Identify which cell holds the provided text, then report its [x, y] central coordinate. 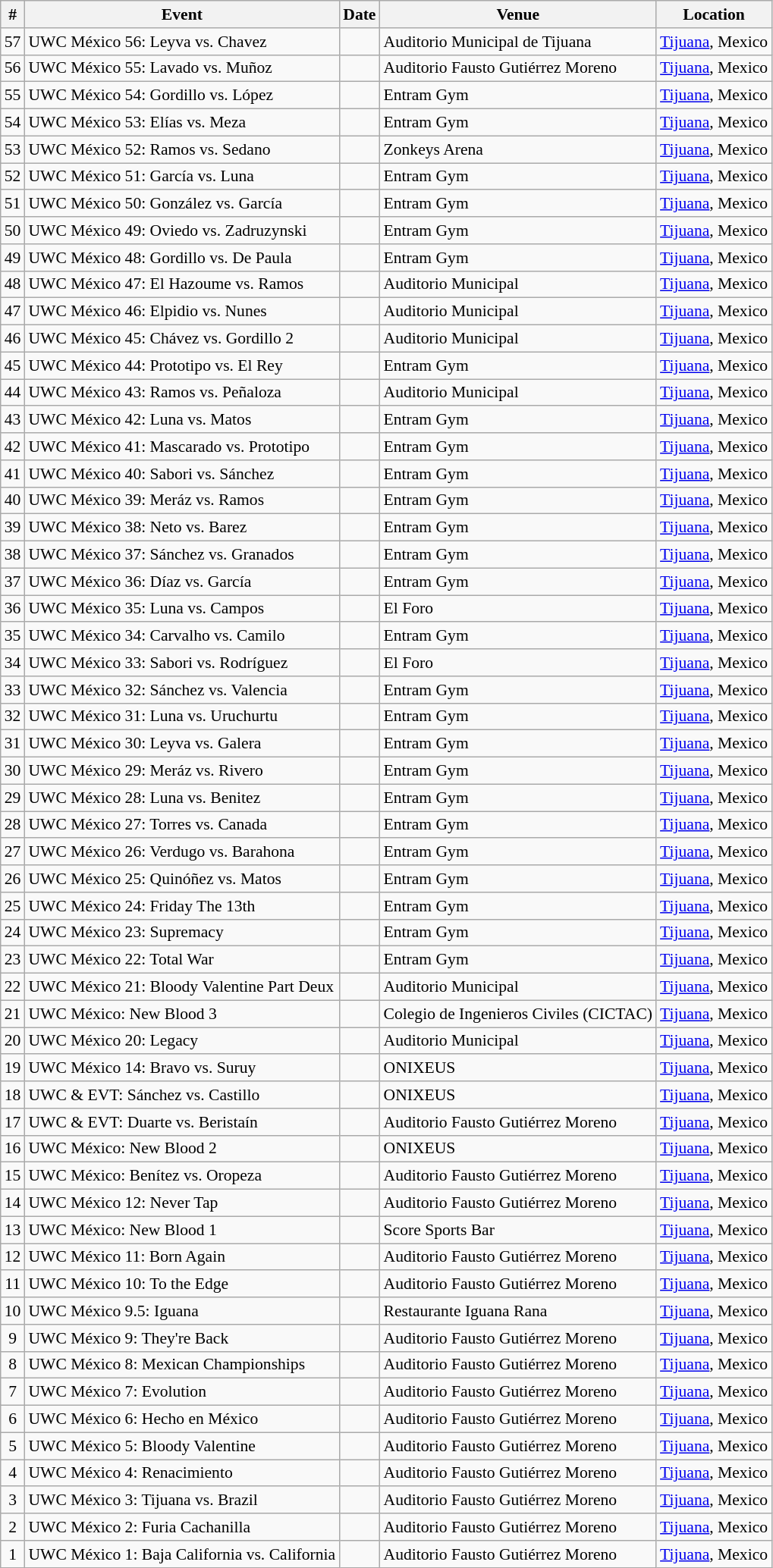
UWC México 4: Renacimiento [182, 1473]
1 [13, 1554]
52 [13, 177]
UWC México 50: González vs. García [182, 204]
15 [13, 1176]
Zonkeys Arena [519, 149]
UWC México 9.5: Iguana [182, 1311]
6 [13, 1419]
42 [13, 447]
UWC México 10: To the Edge [182, 1284]
34 [13, 663]
UWC México 48: Gordillo vs. De Paula [182, 258]
32 [13, 717]
2 [13, 1527]
14 [13, 1203]
UWC México: Benítez vs. Oropeza [182, 1176]
UWC México 39: Meráz vs. Ramos [182, 500]
29 [13, 798]
Score Sports Bar [519, 1230]
30 [13, 771]
UWC México 24: Friday The 13th [182, 906]
UWC México 47: El Hazoume vs. Ramos [182, 284]
UWC México 9: They're Back [182, 1338]
Restaurante Iguana Rana [519, 1311]
UWC México 54: Gordillo vs. López [182, 96]
UWC México 43: Ramos vs. Peñaloza [182, 393]
UWC México 22: Total War [182, 960]
UWC México 56: Leyva vs. Chavez [182, 42]
UWC México 38: Neto vs. Barez [182, 528]
UWC México 34: Carvalho vs. Camilo [182, 636]
UWC México 45: Chávez vs. Gordillo 2 [182, 339]
UWC México 14: Bravo vs. Suruy [182, 1068]
22 [13, 987]
13 [13, 1230]
11 [13, 1284]
5 [13, 1446]
44 [13, 393]
# [13, 14]
UWC México 33: Sabori vs. Rodríguez [182, 663]
UWC México 25: Quinóñez vs. Matos [182, 879]
9 [13, 1338]
UWC México: New Blood 1 [182, 1230]
UWC México 5: Bloody Valentine [182, 1446]
UWC México 20: Legacy [182, 1041]
UWC México 26: Verdugo vs. Barahona [182, 852]
39 [13, 528]
UWC México 36: Díaz vs. García [182, 582]
10 [13, 1311]
UWC México 6: Hecho en México [182, 1419]
UWC México 3: Tijuana vs. Brazil [182, 1501]
UWC México 31: Luna vs. Uruchurtu [182, 717]
UWC & EVT: Duarte vs. Beristaín [182, 1122]
43 [13, 420]
40 [13, 500]
Location [714, 14]
27 [13, 852]
8 [13, 1365]
17 [13, 1122]
UWC México 35: Luna vs. Campos [182, 609]
UWC & EVT: Sánchez vs. Castillo [182, 1095]
7 [13, 1392]
41 [13, 474]
12 [13, 1257]
UWC México 11: Born Again [182, 1257]
46 [13, 339]
Auditorio Municipal de Tijuana [519, 42]
UWC México 40: Sabori vs. Sánchez [182, 474]
UWC México 28: Luna vs. Benitez [182, 798]
UWC México 32: Sánchez vs. Valencia [182, 690]
25 [13, 906]
37 [13, 582]
UWC México 49: Oviedo vs. Zadruzynski [182, 230]
23 [13, 960]
56 [13, 68]
24 [13, 933]
UWC México 44: Prototipo vs. El Rey [182, 365]
UWC México 30: Leyva vs. Galera [182, 744]
Date [360, 14]
UWC México 46: Elpidio vs. Nunes [182, 312]
UWC México 37: Sánchez vs. Granados [182, 555]
55 [13, 96]
16 [13, 1149]
31 [13, 744]
48 [13, 284]
UWC México: New Blood 3 [182, 1014]
UWC México 42: Luna vs. Matos [182, 420]
UWC México 51: García vs. Luna [182, 177]
UWC México 23: Supremacy [182, 933]
18 [13, 1095]
28 [13, 825]
UWC México 52: Ramos vs. Sedano [182, 149]
51 [13, 204]
35 [13, 636]
4 [13, 1473]
UWC México 7: Evolution [182, 1392]
47 [13, 312]
36 [13, 609]
UWC México 41: Mascarado vs. Prototipo [182, 447]
UWC México 29: Meráz vs. Rivero [182, 771]
38 [13, 555]
Venue [519, 14]
UWC México 21: Bloody Valentine Part Deux [182, 987]
UWC México 55: Lavado vs. Muñoz [182, 68]
53 [13, 149]
45 [13, 365]
UWC México 12: Never Tap [182, 1203]
3 [13, 1501]
21 [13, 1014]
UWC México 2: Furia Cachanilla [182, 1527]
Colegio de Ingenieros Civiles (CICTAC) [519, 1014]
UWC México: New Blood 2 [182, 1149]
20 [13, 1041]
UWC México 8: Mexican Championships [182, 1365]
49 [13, 258]
UWC México 27: Torres vs. Canada [182, 825]
Event [182, 14]
UWC México 1: Baja California vs. California [182, 1554]
19 [13, 1068]
33 [13, 690]
50 [13, 230]
57 [13, 42]
54 [13, 123]
26 [13, 879]
UWC México 53: Elías vs. Meza [182, 123]
